Return [X, Y] of the center of cell containing provided text 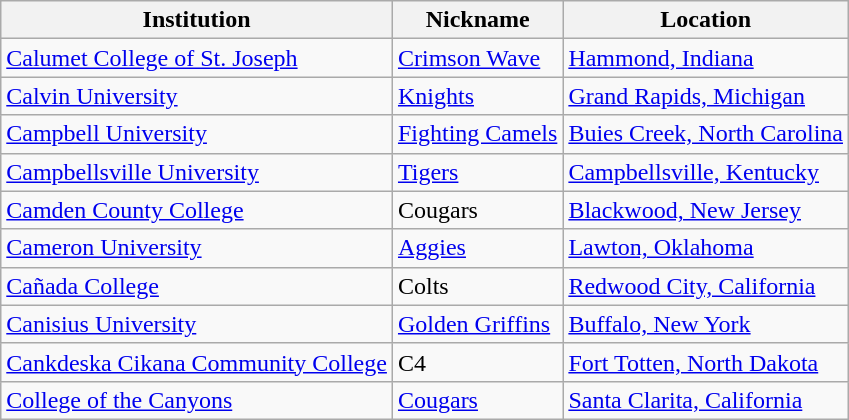
Location [706, 20]
Calvin University [197, 96]
Cañada College [197, 286]
Canisius University [197, 324]
Nickname [477, 20]
Redwood City, California [706, 286]
Calumet College of St. Joseph [197, 58]
Buies Creek, North Carolina [706, 134]
Institution [197, 20]
Lawton, Oklahoma [706, 248]
Santa Clarita, California [706, 400]
Fort Totten, North Dakota [706, 362]
Blackwood, New Jersey [706, 210]
Aggies [477, 248]
Colts [477, 286]
Hammond, Indiana [706, 58]
Crimson Wave [477, 58]
Golden Griffins [477, 324]
Cankdeska Cikana Community College [197, 362]
C4 [477, 362]
Campbellsville, Kentucky [706, 172]
Campbellsville University [197, 172]
College of the Canyons [197, 400]
Knights [477, 96]
Tigers [477, 172]
Cameron University [197, 248]
Campbell University [197, 134]
Grand Rapids, Michigan [706, 96]
Camden County College [197, 210]
Buffalo, New York [706, 324]
Fighting Camels [477, 134]
